Find where the given text appears and provide that cell's center as [x, y] coordinate. 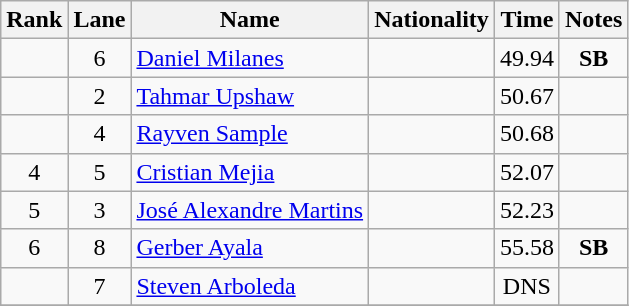
José Alexandre Martins [250, 210]
2 [100, 96]
Name [250, 20]
50.67 [526, 96]
52.07 [526, 172]
Rayven Sample [250, 134]
Gerber Ayala [250, 248]
Notes [593, 20]
Rank [34, 20]
7 [100, 286]
Cristian Mejia [250, 172]
Steven Arboleda [250, 286]
Tahmar Upshaw [250, 96]
49.94 [526, 58]
50.68 [526, 134]
52.23 [526, 210]
3 [100, 210]
Lane [100, 20]
Daniel Milanes [250, 58]
55.58 [526, 248]
8 [100, 248]
Nationality [432, 20]
Time [526, 20]
DNS [526, 286]
